Locate the cell with the specified text and output its [x, y] center coordinate. 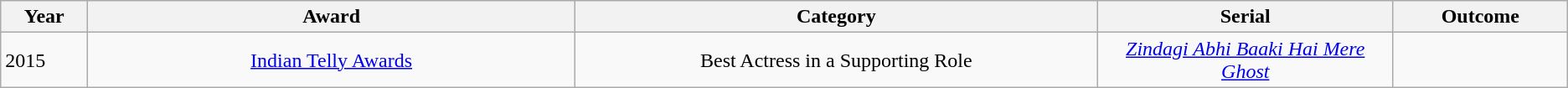
Indian Telly Awards [332, 60]
Serial [1245, 17]
Best Actress in a Supporting Role [837, 60]
Outcome [1480, 17]
Award [332, 17]
Category [837, 17]
Year [44, 17]
Zindagi Abhi Baaki Hai Mere Ghost [1245, 60]
2015 [44, 60]
